Scan for the cell matching the given text and deliver its [x, y] coordinate at center. 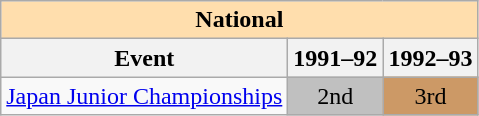
2nd [336, 96]
1991–92 [336, 58]
Japan Junior Championships [144, 96]
3rd [430, 96]
1992–93 [430, 58]
National [240, 20]
Event [144, 58]
